Return (x, y) of the center of cell containing provided text 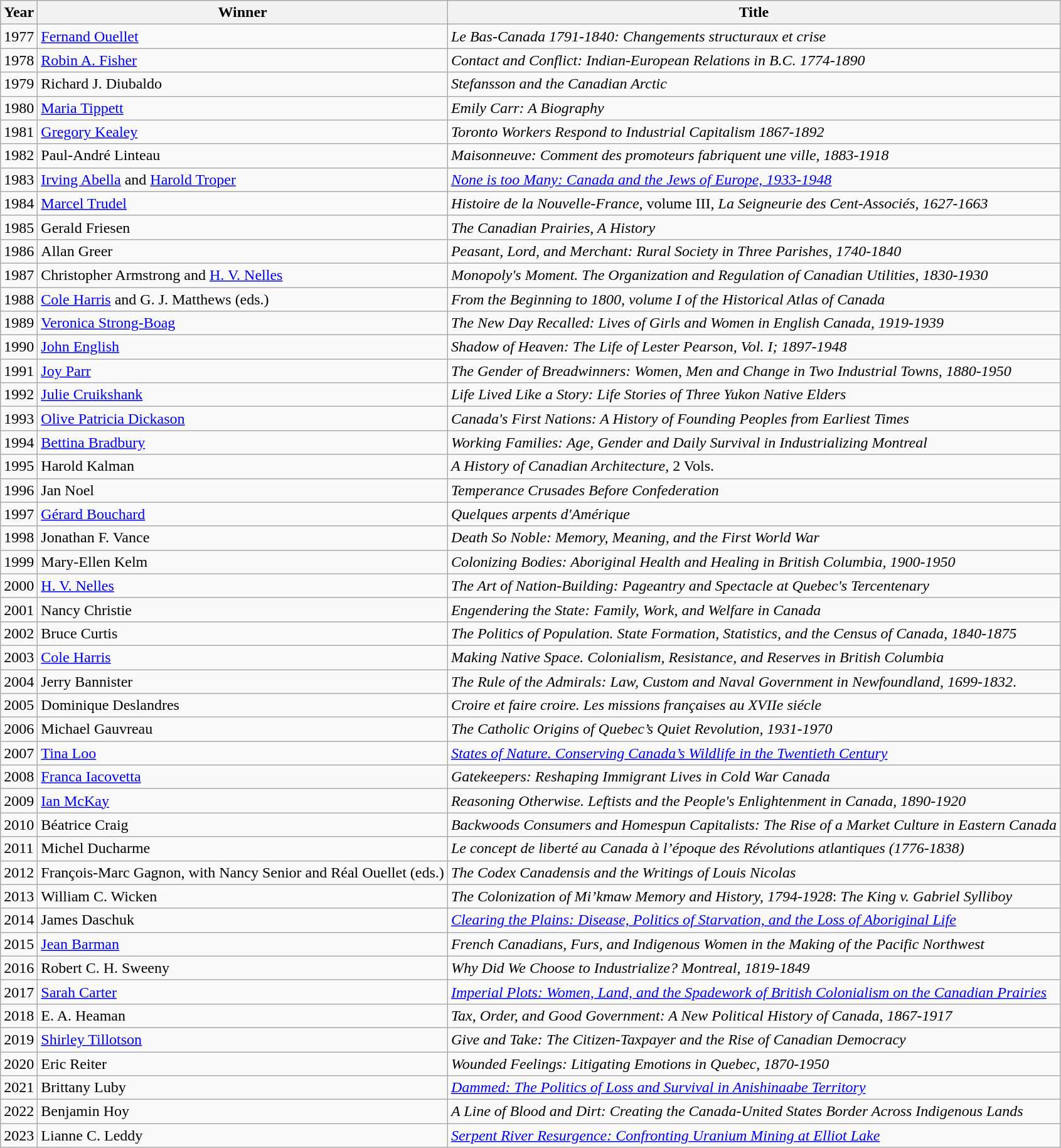
2020 (19, 1064)
Mary-Ellen Kelm (243, 562)
Richard J. Diubaldo (243, 84)
1979 (19, 84)
2010 (19, 825)
A Line of Blood and Dirt: Creating the Canada-United States Border Across Indigenous Lands (754, 1112)
Serpent River Resurgence: Confronting Uranium Mining at Elliot Lake (754, 1135)
Cole Harris (243, 657)
Why Did We Choose to Industrialize? Montreal, 1819-1849 (754, 968)
John English (243, 347)
Jean Barman (243, 944)
Year (19, 13)
2008 (19, 777)
Backwoods Consumers and Homespun Capitalists: The Rise of a Market Culture in Eastern Canada (754, 825)
Michel Ducharme (243, 849)
1984 (19, 203)
1982 (19, 156)
H. V. Nelles (243, 586)
The Politics of Population. State Formation, Statistics, and the Census of Canada, 1840-1875 (754, 633)
1993 (19, 419)
Emily Carr: A Biography (754, 108)
1992 (19, 395)
Gregory Kealey (243, 132)
2005 (19, 705)
Tax, Order, and Good Government: A New Political History of Canada, 1867-1917 (754, 1016)
Life Lived Like a Story: Life Stories of Three Yukon Native Elders (754, 395)
2019 (19, 1039)
2009 (19, 801)
1999 (19, 562)
Jerry Bannister (243, 681)
Marcel Trudel (243, 203)
Shirley Tillotson (243, 1039)
Irving Abella and Harold Troper (243, 180)
Title (754, 13)
Gerald Friesen (243, 227)
François-Marc Gagnon, with Nancy Senior and Réal Ouellet (eds.) (243, 872)
2003 (19, 657)
2011 (19, 849)
2013 (19, 896)
1980 (19, 108)
The Codex Canadensis and the Writings of Louis Nicolas (754, 872)
2014 (19, 920)
Cole Harris and G. J. Matthews (eds.) (243, 299)
Working Families: Age, Gender and Daily Survival in Industrializing Montreal (754, 443)
Christopher Armstrong and H. V. Nelles (243, 275)
Le concept de liberté au Canada à l’époque des Révolutions atlantiques (1776-1838) (754, 849)
Shadow of Heaven: The Life of Lester Pearson, Vol. I; 1897-1948 (754, 347)
1985 (19, 227)
Nancy Christie (243, 609)
From the Beginning to 1800, volume I of the Historical Atlas of Canada (754, 299)
1991 (19, 371)
Contact and Conflict: Indian-European Relations in B.C. 1774-1890 (754, 60)
1994 (19, 443)
Jonathan F. Vance (243, 538)
1978 (19, 60)
Peasant, Lord, and Merchant: Rural Society in Three Parishes, 1740-1840 (754, 251)
1981 (19, 132)
Paul-André Linteau (243, 156)
2015 (19, 944)
1989 (19, 323)
Croire et faire croire. Les missions françaises au XVIIe siécle (754, 705)
1996 (19, 490)
Making Native Space. Colonialism, Resistance, and Reserves in British Columbia (754, 657)
The Rule of the Admirals: Law, Custom and Naval Government in Newfoundland, 1699-1832. (754, 681)
2021 (19, 1088)
Temperance Crusades Before Confederation (754, 490)
2022 (19, 1112)
2002 (19, 633)
1983 (19, 180)
Jan Noel (243, 490)
1987 (19, 275)
James Daschuk (243, 920)
Veronica Strong-Boag (243, 323)
2016 (19, 968)
Harold Kalman (243, 466)
Dominique Deslandres (243, 705)
Maisonneuve: Comment des promoteurs fabriquent une ville, 1883-1918 (754, 156)
The New Day Recalled: Lives of Girls and Women in English Canada, 1919-1939 (754, 323)
Sarah Carter (243, 992)
1995 (19, 466)
Dammed: The Politics of Loss and Survival in Anishinaabe Territory (754, 1088)
Imperial Plots: Women, Land, and the Spadework of British Colonialism on the Canadian Prairies (754, 992)
Maria Tippett (243, 108)
1990 (19, 347)
1988 (19, 299)
Benjamin Hoy (243, 1112)
Ian McKay (243, 801)
Gérard Bouchard (243, 514)
2023 (19, 1135)
2007 (19, 753)
1986 (19, 251)
The Gender of Breadwinners: Women, Men and Change in Two Industrial Towns, 1880-1950 (754, 371)
Gatekeepers: Reshaping Immigrant Lives in Cold War Canada (754, 777)
Lianne C. Leddy (243, 1135)
Robert C. H. Sweeny (243, 968)
Quelques arpents d'Amérique (754, 514)
2001 (19, 609)
Allan Greer (243, 251)
The Canadian Prairies, A History (754, 227)
1997 (19, 514)
States of Nature. Conserving Canada’s Wildlife in the Twentieth Century (754, 753)
1977 (19, 36)
2017 (19, 992)
E. A. Heaman (243, 1016)
2004 (19, 681)
Brittany Luby (243, 1088)
2006 (19, 729)
Béatrice Craig (243, 825)
Monopoly's Moment. The Organization and Regulation of Canadian Utilities, 1830-1930 (754, 275)
Reasoning Otherwise. Leftists and the People's Enlightenment in Canada, 1890-1920 (754, 801)
The Art of Nation-Building: Pageantry and Spectacle at Quebec's Tercentenary (754, 586)
2000 (19, 586)
Bettina Bradbury (243, 443)
Engendering the State: Family, Work, and Welfare in Canada (754, 609)
Tina Loo (243, 753)
1998 (19, 538)
Clearing the Plains: Disease, Politics of Starvation, and the Loss of Aboriginal Life (754, 920)
Eric Reiter (243, 1064)
The Catholic Origins of Quebec’s Quiet Revolution, 1931-1970 (754, 729)
Canada's First Nations: A History of Founding Peoples from Earliest Times (754, 419)
Joy Parr (243, 371)
Franca Iacovetta (243, 777)
William C. Wicken (243, 896)
A History of Canadian Architecture, 2 Vols. (754, 466)
Julie Cruikshank (243, 395)
Death So Noble: Memory, Meaning, and the First World War (754, 538)
French Canadians, Furs, and Indigenous Women in the Making of the Pacific Northwest (754, 944)
Robin A. Fisher (243, 60)
2012 (19, 872)
Wounded Feelings: Litigating Emotions in Quebec, 1870-1950 (754, 1064)
The Colonization of Mi’kmaw Memory and History, 1794-1928: The King v. Gabriel Sylliboy (754, 896)
Colonizing Bodies: Aboriginal Health and Healing in British Columbia, 1900-1950 (754, 562)
None is too Many: Canada and the Jews of Europe, 1933-1948 (754, 180)
Bruce Curtis (243, 633)
Stefansson and the Canadian Arctic (754, 84)
Winner (243, 13)
Fernand Ouellet (243, 36)
Olive Patricia Dickason (243, 419)
Give and Take: The Citizen-Taxpayer and the Rise of Canadian Democracy (754, 1039)
Histoire de la Nouvelle-France, volume III, La Seigneurie des Cent-Associés, 1627-1663 (754, 203)
Le Bas-Canada 1791-1840: Changements structuraux et crise (754, 36)
Michael Gauvreau (243, 729)
2018 (19, 1016)
Toronto Workers Respond to Industrial Capitalism 1867-1892 (754, 132)
